Identify which cell holds the provided text, then report its [X, Y] central coordinate. 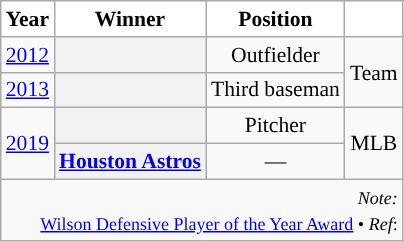
Houston Astros [130, 162]
MLB [374, 144]
2012 [28, 55]
— [276, 162]
Winner [130, 19]
Team [374, 72]
Pitcher [276, 126]
Position [276, 19]
Third baseman [276, 90]
Outfielder [276, 55]
Note: Wilson Defensive Player of the Year Award • Ref: [202, 210]
2013 [28, 90]
2019 [28, 144]
Year [28, 19]
